Detect which cell encompasses the target text, then output its (X, Y) center coordinate. 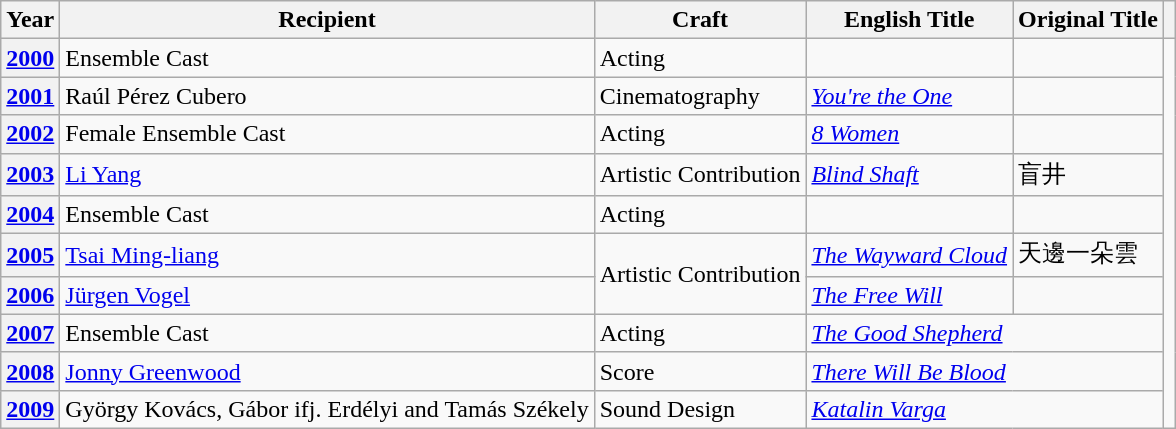
Li Yang (327, 174)
2008 (30, 371)
Tsai Ming-liang (327, 256)
2005 (30, 256)
Raúl Pérez Cubero (327, 96)
Jonny Greenwood (327, 371)
The Good Shepherd (985, 333)
English Title (910, 20)
2001 (30, 96)
天邊一朵雲 (1088, 256)
2006 (30, 295)
György Kovács, Gábor ifj. Erdélyi and Tamás Székely (327, 409)
Sound Design (700, 409)
盲井 (1088, 174)
The Free Will (910, 295)
Jürgen Vogel (327, 295)
2002 (30, 134)
Score (700, 371)
Cinematography (700, 96)
2003 (30, 174)
2007 (30, 333)
Year (30, 20)
Blind Shaft (910, 174)
8 Women (910, 134)
You're the One (910, 96)
Original Title (1088, 20)
Katalin Varga (985, 409)
Recipient (327, 20)
2000 (30, 58)
There Will Be Blood (985, 371)
The Wayward Cloud (910, 256)
2009 (30, 409)
Female Ensemble Cast (327, 134)
2004 (30, 215)
Craft (700, 20)
